Search for the cell housing the specified text and yield its [x, y] center coordinate. 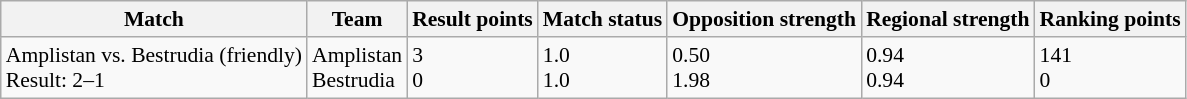
Match [154, 19]
Team [357, 19]
Result points [472, 19]
Match status [602, 19]
Amplistan vs. Bestrudia (friendly)Result: 2–1 [154, 68]
30 [472, 68]
1.01.0 [602, 68]
0.940.94 [948, 68]
0.501.98 [764, 68]
Regional strength [948, 19]
1410 [1110, 68]
AmplistanBestrudia [357, 68]
Opposition strength [764, 19]
Ranking points [1110, 19]
